Scan for the cell matching the given text and deliver its [x, y] coordinate at center. 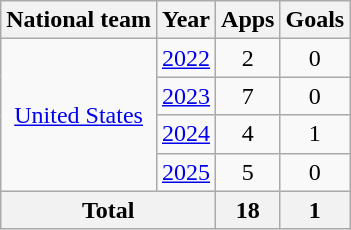
2024 [186, 134]
Goals [315, 20]
2023 [186, 96]
5 [248, 172]
4 [248, 134]
National team [79, 20]
2 [248, 58]
18 [248, 210]
Year [186, 20]
United States [79, 115]
Total [108, 210]
2022 [186, 58]
Apps [248, 20]
2025 [186, 172]
7 [248, 96]
